Return [x, y] of the center of cell containing provided text 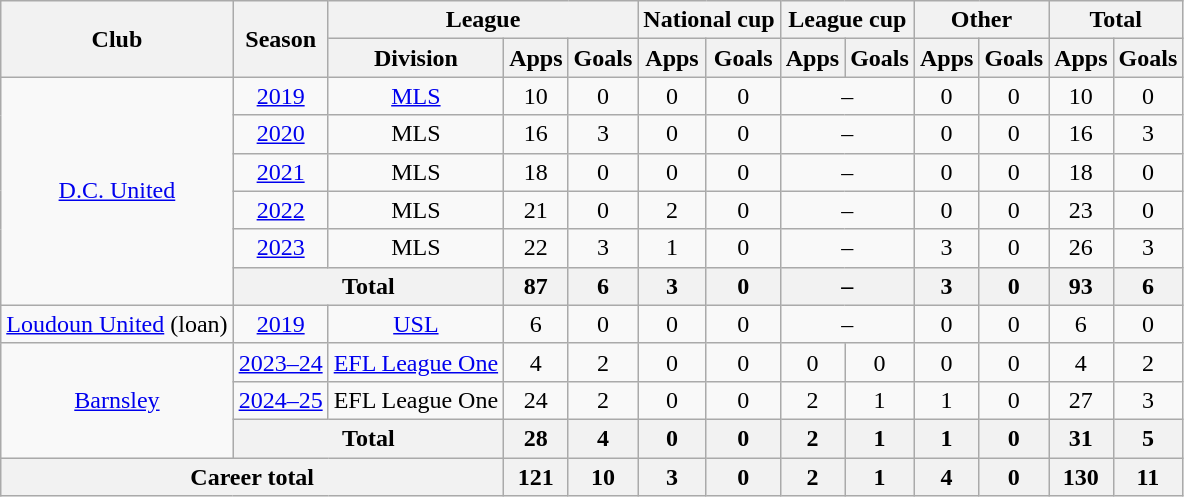
Loudoun United (loan) [117, 324]
28 [536, 438]
USL [416, 324]
Season [280, 39]
22 [536, 248]
Career total [252, 477]
National cup [709, 20]
2023–24 [280, 362]
21 [536, 210]
Club [117, 39]
Division [416, 58]
2024–25 [280, 400]
31 [1081, 438]
2020 [280, 134]
26 [1081, 248]
87 [536, 286]
93 [1081, 286]
27 [1081, 400]
2022 [280, 210]
2023 [280, 248]
D.C. United [117, 191]
2021 [280, 172]
121 [536, 477]
130 [1081, 477]
11 [1148, 477]
Barnsley [117, 400]
24 [536, 400]
5 [1148, 438]
Other [981, 20]
League cup [847, 20]
League [483, 20]
23 [1081, 210]
